Determine the (X, Y) coordinate at the center of the cell enclosing the given text.  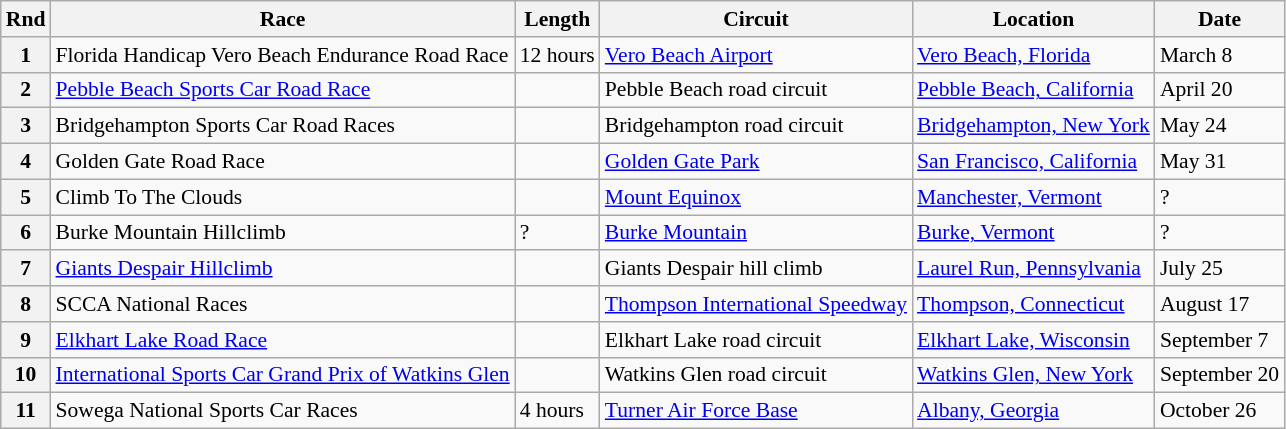
Elkhart Lake Road Race (282, 340)
Pebble Beach, California (1034, 90)
Golden Gate Park (756, 162)
8 (26, 304)
Elkhart Lake, Wisconsin (1034, 340)
10 (26, 375)
5 (26, 197)
Burke Mountain Hillclimb (282, 233)
SCCA National Races (282, 304)
1 (26, 55)
4 (26, 162)
Pebble Beach Sports Car Road Race (282, 90)
Golden Gate Road Race (282, 162)
Florida Handicap Vero Beach Endurance Road Race (282, 55)
9 (26, 340)
11 (26, 411)
Laurel Run, Pennsylvania (1034, 269)
Turner Air Force Base (756, 411)
Rnd (26, 19)
San Francisco, California (1034, 162)
Thompson, Connecticut (1034, 304)
International Sports Car Grand Prix of Watkins Glen (282, 375)
Watkins Glen, New York (1034, 375)
6 (26, 233)
May 24 (1220, 126)
Mount Equinox (756, 197)
Elkhart Lake road circuit (756, 340)
Bridgehampton Sports Car Road Races (282, 126)
Bridgehampton, New York (1034, 126)
Giants Despair hill climb (756, 269)
September 7 (1220, 340)
May 31 (1220, 162)
Thompson International Speedway (756, 304)
Burke, Vermont (1034, 233)
Bridgehampton road circuit (756, 126)
Vero Beach Airport (756, 55)
Location (1034, 19)
Vero Beach, Florida (1034, 55)
Giants Despair Hillclimb (282, 269)
Climb To The Clouds (282, 197)
Pebble Beach road circuit (756, 90)
Circuit (756, 19)
Watkins Glen road circuit (756, 375)
7 (26, 269)
12 hours (558, 55)
April 20 (1220, 90)
August 17 (1220, 304)
Length (558, 19)
Sowega National Sports Car Races (282, 411)
2 (26, 90)
4 hours (558, 411)
Albany, Georgia (1034, 411)
Burke Mountain (756, 233)
3 (26, 126)
September 20 (1220, 375)
Race (282, 19)
Date (1220, 19)
October 26 (1220, 411)
July 25 (1220, 269)
Manchester, Vermont (1034, 197)
March 8 (1220, 55)
